Find where the given text appears and provide that cell's center as (X, Y) coordinate. 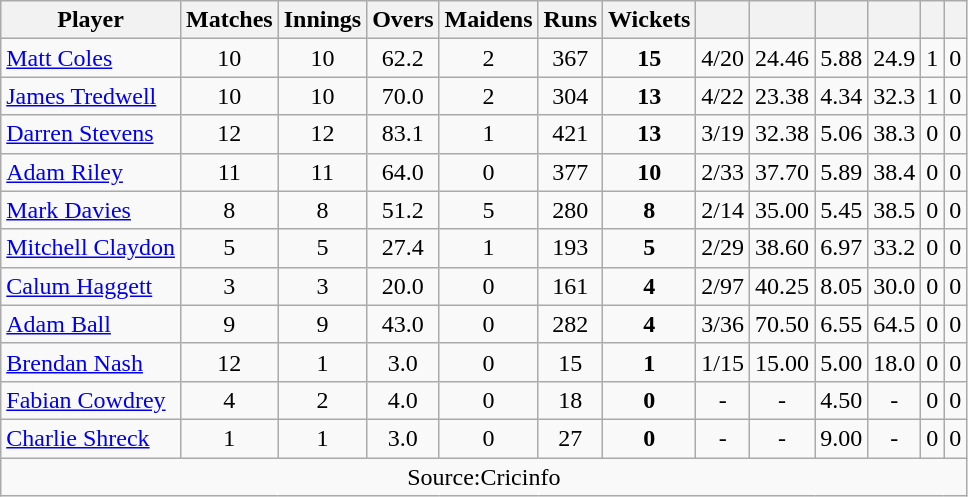
2/14 (723, 210)
161 (570, 286)
38.60 (782, 248)
15.00 (782, 362)
Overs (403, 20)
4.50 (842, 400)
Maidens (488, 20)
8.05 (842, 286)
282 (570, 324)
2/97 (723, 286)
3/36 (723, 324)
6.55 (842, 324)
Fabian Cowdrey (91, 400)
Innings (322, 20)
5.89 (842, 172)
5.45 (842, 210)
Charlie Shreck (91, 438)
51.2 (403, 210)
3/19 (723, 134)
32.3 (894, 96)
5.88 (842, 58)
James Tredwell (91, 96)
5.06 (842, 134)
18 (570, 400)
9.00 (842, 438)
40.25 (782, 286)
367 (570, 58)
20.0 (403, 286)
280 (570, 210)
Wickets (650, 20)
2/29 (723, 248)
Runs (570, 20)
24.9 (894, 58)
Mark Davies (91, 210)
Matt Coles (91, 58)
377 (570, 172)
62.2 (403, 58)
64.5 (894, 324)
27 (570, 438)
33.2 (894, 248)
37.70 (782, 172)
70.0 (403, 96)
27.4 (403, 248)
Player (91, 20)
38.5 (894, 210)
2/33 (723, 172)
23.38 (782, 96)
35.00 (782, 210)
Darren Stevens (91, 134)
Brendan Nash (91, 362)
4/20 (723, 58)
38.4 (894, 172)
70.50 (782, 324)
6.97 (842, 248)
5.00 (842, 362)
Source:Cricinfo (484, 477)
421 (570, 134)
43.0 (403, 324)
18.0 (894, 362)
38.3 (894, 134)
Matches (229, 20)
304 (570, 96)
64.0 (403, 172)
24.46 (782, 58)
4.0 (403, 400)
4.34 (842, 96)
4/22 (723, 96)
Mitchell Claydon (91, 248)
30.0 (894, 286)
Calum Haggett (91, 286)
193 (570, 248)
Adam Riley (91, 172)
1/15 (723, 362)
Adam Ball (91, 324)
32.38 (782, 134)
83.1 (403, 134)
